Detect which cell encompasses the target text, then output its [X, Y] center coordinate. 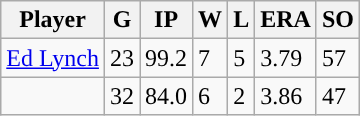
23 [122, 58]
7 [210, 58]
SO [338, 20]
57 [338, 58]
5 [242, 58]
3.86 [286, 96]
ERA [286, 20]
32 [122, 96]
47 [338, 96]
2 [242, 96]
W [210, 20]
L [242, 20]
6 [210, 96]
Player [53, 20]
3.79 [286, 58]
84.0 [166, 96]
G [122, 20]
IP [166, 20]
99.2 [166, 58]
Ed Lynch [53, 58]
